Search for the cell housing the specified text and yield its (x, y) center coordinate. 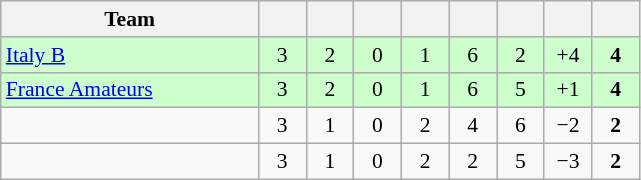
−2 (568, 126)
−3 (568, 162)
Italy B (130, 55)
France Amateurs (130, 90)
+4 (568, 55)
Team (130, 19)
+1 (568, 90)
